Provide the [X, Y] coordinate of the cell's center where the given text is located.  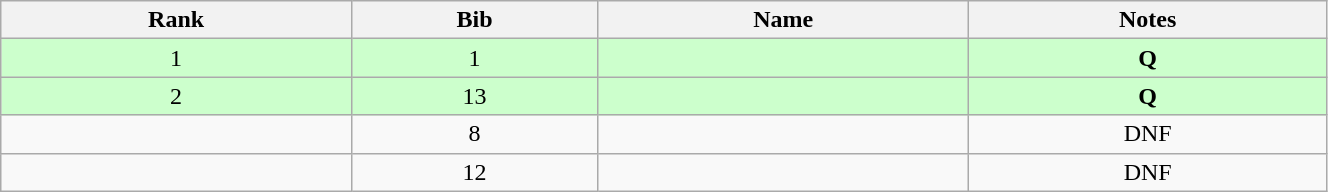
2 [176, 96]
8 [474, 134]
Bib [474, 20]
13 [474, 96]
Name [784, 20]
Rank [176, 20]
12 [474, 172]
Notes [1148, 20]
